Extract the [x, y] coordinate from the center of the cell holding the provided text.  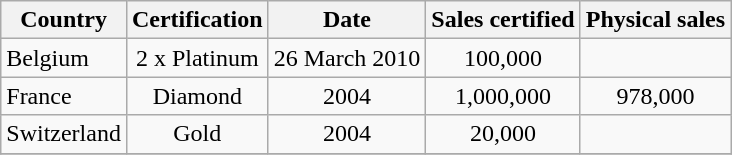
Diamond [197, 96]
Sales certified [503, 20]
978,000 [655, 96]
2 x Platinum [197, 58]
France [64, 96]
20,000 [503, 134]
Date [347, 20]
Switzerland [64, 134]
1,000,000 [503, 96]
Belgium [64, 58]
26 March 2010 [347, 58]
Physical sales [655, 20]
Certification [197, 20]
Country [64, 20]
100,000 [503, 58]
Gold [197, 134]
